Capture the cell that displays the provided text and extract its [X, Y] central coordinate. 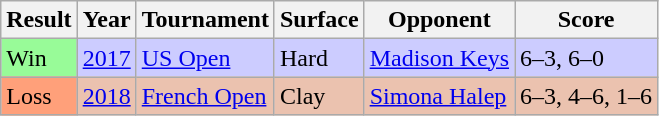
2018 [106, 96]
Simona Halep [439, 96]
Clay [319, 96]
Tournament [205, 20]
6–3, 4–6, 1–6 [586, 96]
Score [586, 20]
Year [106, 20]
Result [39, 20]
Win [39, 58]
Hard [319, 58]
US Open [205, 58]
Opponent [439, 20]
2017 [106, 58]
Madison Keys [439, 58]
French Open [205, 96]
Loss [39, 96]
6–3, 6–0 [586, 58]
Surface [319, 20]
